Locate the cell with the specified text and output its (X, Y) center coordinate. 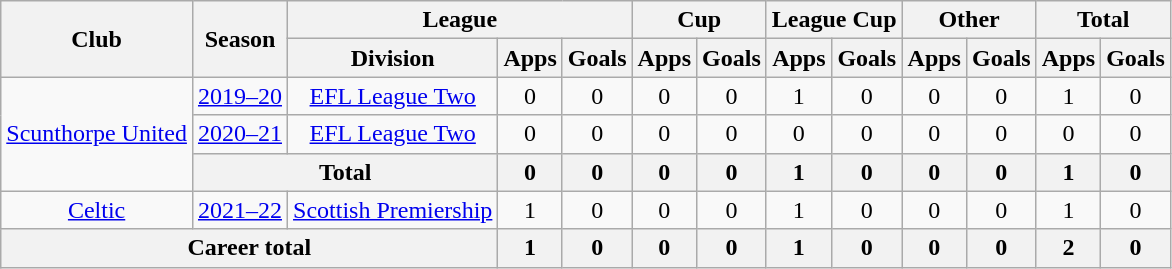
Cup (699, 20)
2019–20 (240, 96)
Scunthorpe United (97, 134)
League Cup (834, 20)
2 (1068, 248)
Division (393, 58)
Career total (250, 248)
2020–21 (240, 134)
Club (97, 39)
2021–22 (240, 210)
Other (969, 20)
Season (240, 39)
Celtic (97, 210)
League (460, 20)
Scottish Premiership (393, 210)
